Identify which cell holds the provided text, then report its (X, Y) central coordinate. 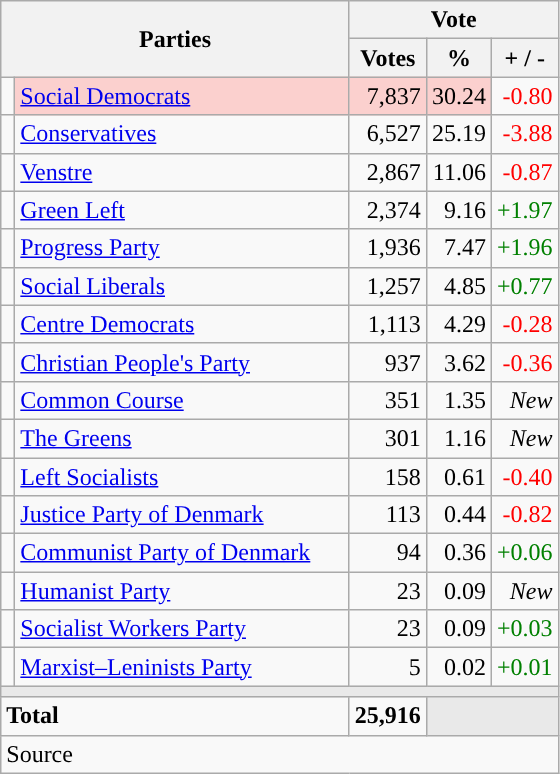
1.16 (458, 438)
Left Socialists (182, 477)
+1.96 (524, 248)
Venstre (182, 172)
9.16 (458, 210)
0.61 (458, 477)
30.24 (458, 96)
+0.06 (524, 553)
Marxist–Leninists Party (182, 667)
Total (176, 716)
1,936 (388, 248)
113 (388, 515)
Socialist Workers Party (182, 629)
0.36 (458, 553)
94 (388, 553)
+ / - (524, 58)
Common Course (182, 400)
1.35 (458, 400)
-0.82 (524, 515)
Centre Democrats (182, 324)
Parties (176, 39)
-3.88 (524, 134)
-0.36 (524, 362)
+1.97 (524, 210)
-0.80 (524, 96)
0.44 (458, 515)
Humanist Party (182, 591)
937 (388, 362)
25,916 (388, 716)
25.19 (458, 134)
Vote (454, 20)
5 (388, 667)
Christian People's Party (182, 362)
3.62 (458, 362)
1,113 (388, 324)
4.85 (458, 286)
Justice Party of Denmark (182, 515)
% (458, 58)
-0.40 (524, 477)
Social Democrats (182, 96)
351 (388, 400)
158 (388, 477)
-0.87 (524, 172)
Green Left (182, 210)
+0.03 (524, 629)
Communist Party of Denmark (182, 553)
+0.77 (524, 286)
0.02 (458, 667)
7,837 (388, 96)
6,527 (388, 134)
11.06 (458, 172)
Progress Party (182, 248)
+0.01 (524, 667)
The Greens (182, 438)
2,374 (388, 210)
2,867 (388, 172)
Votes (388, 58)
Conservatives (182, 134)
-0.28 (524, 324)
Social Liberals (182, 286)
Source (280, 754)
4.29 (458, 324)
1,257 (388, 286)
7.47 (458, 248)
301 (388, 438)
